Locate the cell with the specified text and output its (x, y) center coordinate. 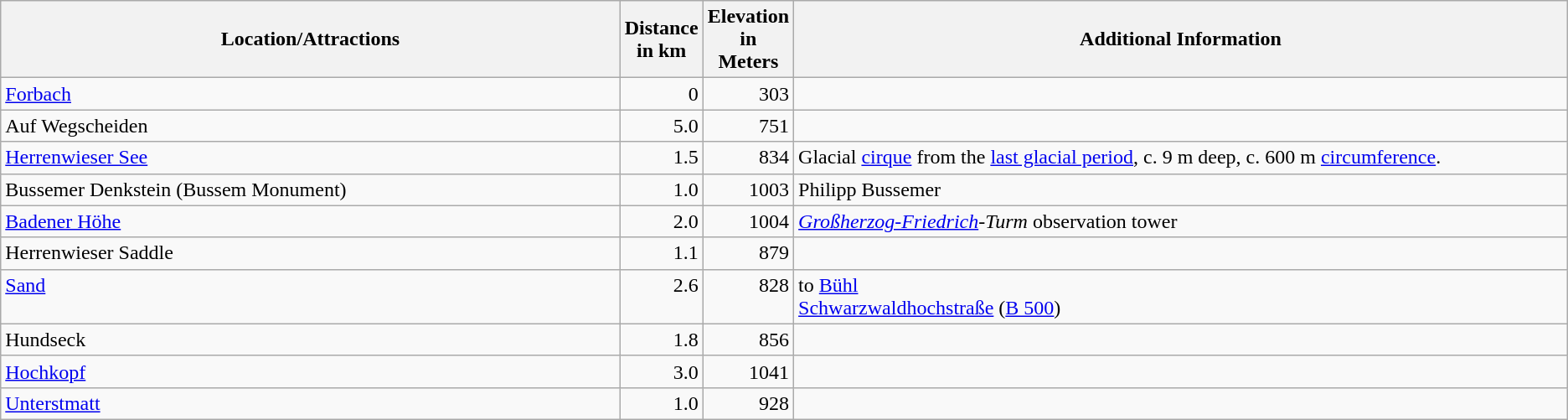
Distance in km (662, 39)
Hundseck (310, 340)
Großherzog-Friedrich-Turm observation tower (1181, 221)
Herrenwieser See (310, 158)
1003 (748, 189)
828 (748, 297)
Forbach (310, 94)
Elevation in Meters (748, 39)
Additional Information (1181, 39)
303 (748, 94)
Unterstmatt (310, 403)
1041 (748, 371)
Herrenwieser Saddle (310, 253)
1.8 (662, 340)
to Bühl Schwarzwaldhochstraße (B 500) (1181, 297)
Sand (310, 297)
Location/Attractions (310, 39)
Badener Höhe (310, 221)
2.0 (662, 221)
Bussemer Denkstein (Bussem Monument) (310, 189)
5.0 (662, 126)
751 (748, 126)
2.6 (662, 297)
856 (748, 340)
1.5 (662, 158)
1.1 (662, 253)
1004 (748, 221)
0 (662, 94)
834 (748, 158)
Auf Wegscheiden (310, 126)
Glacial cirque from the last glacial period, c. 9 m deep, c. 600 m circumference. (1181, 158)
928 (748, 403)
879 (748, 253)
Philipp Bussemer (1181, 189)
3.0 (662, 371)
Hochkopf (310, 371)
